Locate the cell with the specified text and output its (x, y) center coordinate. 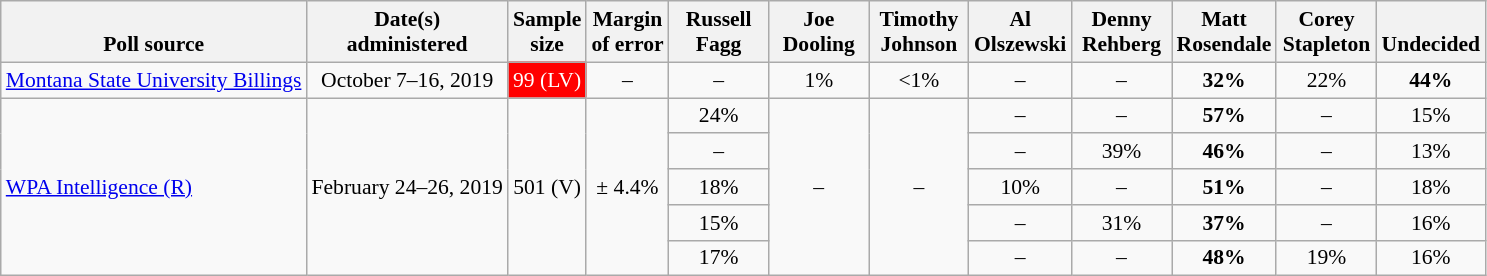
Montana State University Billings (154, 80)
JoeDooling (819, 32)
51% (1224, 187)
Undecided (1431, 32)
39% (1121, 152)
October 7–16, 2019 (406, 80)
1% (819, 80)
<1% (919, 80)
24% (719, 116)
Poll source (154, 32)
MattRosendale (1224, 32)
WPA Intelligence (R) (154, 187)
37% (1224, 223)
32% (1224, 80)
17% (719, 258)
Date(s)administered (406, 32)
February 24–26, 2019 (406, 187)
46% (1224, 152)
± 4.4% (627, 187)
13% (1431, 152)
DennyRehberg (1121, 32)
22% (1326, 80)
Samplesize (547, 32)
AlOlszewski (1020, 32)
31% (1121, 223)
TimothyJohnson (919, 32)
10% (1020, 187)
99 (LV) (547, 80)
RussellFagg (719, 32)
57% (1224, 116)
44% (1431, 80)
48% (1224, 258)
19% (1326, 258)
501 (V) (547, 187)
Marginof error (627, 32)
CoreyStapleton (1326, 32)
